Locate the cell with the specified text and output its (x, y) center coordinate. 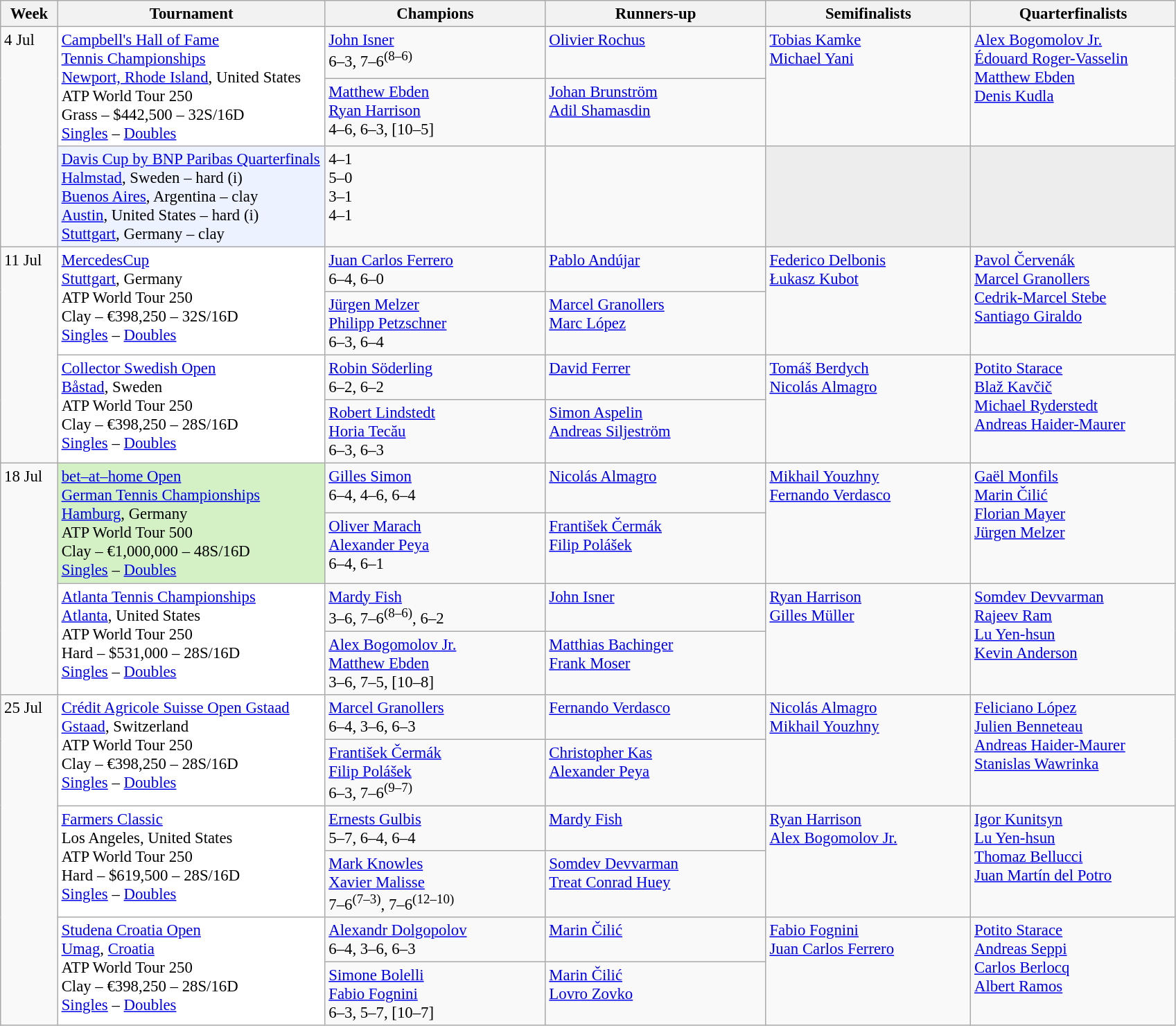
Gaël Monfils Marin Čilić Florian Mayer Jürgen Melzer (1073, 524)
Mikhail Youzhny Fernando Verdasco (868, 524)
Robert Lindstedt Horia Tecău 6–3, 6–3 (435, 432)
Nicolás Almagro Mikhail Youzhny (868, 750)
Gilles Simon 6–4, 4–6, 6–4 (435, 488)
Oliver Marach Alexander Peya 6–4, 6–1 (435, 547)
Marin Čilić Lovro Zovko (656, 994)
Atlanta Tennis Championships Atlanta, United StatesATP World Tour 250Hard – $531,000 – 28S/16DSingles – Doubles (191, 639)
Olivier Rochus (656, 53)
Campbell's Hall of Fame Tennis Championships Newport, Rhode Island, United StatesATP World Tour 250Grass – $442,500 – 32S/16DSingles – Doubles (191, 87)
Tournament (191, 14)
Matthias Bachinger Frank Moser (656, 663)
Marin Čilić (656, 939)
Marcel Granollers 6–4, 3–6, 6–3 (435, 716)
Mardy Fish (656, 829)
Christopher Kas Alexander Peya (656, 772)
Alexandr Dolgopolov 6–4, 3–6, 6–3 (435, 939)
Pavol Červenák Marcel Granollers Cedrik-Marcel Stebe Santiago Giraldo (1073, 301)
Crédit Agricole Suisse Open Gstaad Gstaad, SwitzerlandATP World Tour 250Clay – €398,250 – 28S/16DSingles – Doubles (191, 750)
Fabio Fognini Juan Carlos Ferrero (868, 971)
11 Jul (29, 355)
Juan Carlos Ferrero 6–4, 6–0 (435, 270)
Collector Swedish Open Båstad, SwedenATP World Tour 250Clay – €398,250 – 28S/16DSingles – Doubles (191, 409)
Tomáš Berdych Nicolás Almagro (868, 409)
Mark Knowles Xavier Malisse 7–6(7–3), 7–6(12–10) (435, 884)
Pablo Andújar (656, 270)
František Čermák Filip Polášek (656, 547)
4–1 5–0 3–1 4–1 (435, 197)
Alex Bogomolov Jr. Matthew Ebden 3–6, 7–5, [10–8] (435, 663)
Matthew Ebden Ryan Harrison 4–6, 6–3, [10–5] (435, 112)
Ryan Harrison Gilles Müller (868, 639)
Studena Croatia Open Umag, CroatiaATP World Tour 250Clay – €398,250 – 28S/16DSingles – Doubles (191, 971)
Fernando Verdasco (656, 716)
Runners-up (656, 14)
Igor Kunitsyn Lu Yen-hsun Thomaz Bellucci Juan Martín del Potro (1073, 862)
David Ferrer (656, 378)
Week (29, 14)
František Čermák Filip Polášek 6–3, 7–6(9–7) (435, 772)
Ernests Gulbis 5–7, 6–4, 6–4 (435, 829)
Marcel Granollers Marc López (656, 324)
John Isner 6–3, 7–6(8–6) (435, 53)
John Isner (656, 607)
Simone Bolelli Fabio Fognini 6–3, 5–7, [10–7] (435, 994)
Robin Söderling 6–2, 6–2 (435, 378)
Feliciano López Julien Benneteau Andreas Haider-Maurer Stanislas Wawrinka (1073, 750)
Somdev Devvarman Treat Conrad Huey (656, 884)
25 Jul (29, 860)
Mardy Fish 3–6, 7–6(8–6), 6–2 (435, 607)
Jürgen Melzer Philipp Petzschner 6–3, 6–4 (435, 324)
Nicolás Almagro (656, 488)
Champions (435, 14)
18 Jul (29, 579)
Somdev Devvarman Rajeev Ram Lu Yen-hsun Kevin Anderson (1073, 639)
Semifinalists (868, 14)
Johan Brunström Adil Shamasdin (656, 112)
Tobias Kamke Michael Yani (868, 87)
MercedesCup Stuttgart, GermanyATP World Tour 250Clay – €398,250 – 32S/16DSingles – Doubles (191, 301)
Quarterfinalists (1073, 14)
4 Jul (29, 137)
Farmers Classic Los Angeles, United StatesATP World Tour 250Hard – $619,500 – 28S/16DSingles – Doubles (191, 862)
Potito Starace Blaž Kavčič Michael Ryderstedt Andreas Haider-Maurer (1073, 409)
Ryan Harrison Alex Bogomolov Jr. (868, 862)
Simon Aspelin Andreas Siljeström (656, 432)
Federico Delbonis Łukasz Kubot (868, 301)
bet–at–home Open German Tennis Championships Hamburg, GermanyATP World Tour 500Clay – €1,000,000 – 48S/16DSingles – Doubles (191, 524)
Potito Starace Andreas Seppi Carlos Berlocq Albert Ramos (1073, 971)
Alex Bogomolov Jr. Édouard Roger-Vasselin Matthew Ebden Denis Kudla (1073, 87)
